Scan for the cell matching the given text and deliver its [X, Y] coordinate at center. 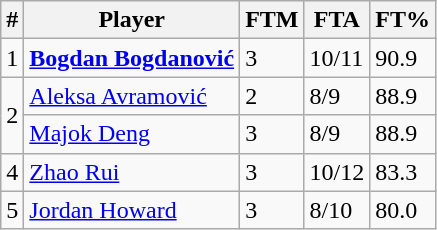
Bogdan Bogdanović [132, 58]
10/12 [337, 172]
8/10 [337, 210]
1 [12, 58]
Zhao Rui [132, 172]
80.0 [403, 210]
Player [132, 20]
90.9 [403, 58]
10/11 [337, 58]
5 [12, 210]
83.3 [403, 172]
Aleksa Avramović [132, 96]
FTM [272, 20]
Majok Deng [132, 134]
FT% [403, 20]
# [12, 20]
Jordan Howard [132, 210]
4 [12, 172]
FTA [337, 20]
